Find where the given text appears and provide that cell's center as (x, y) coordinate. 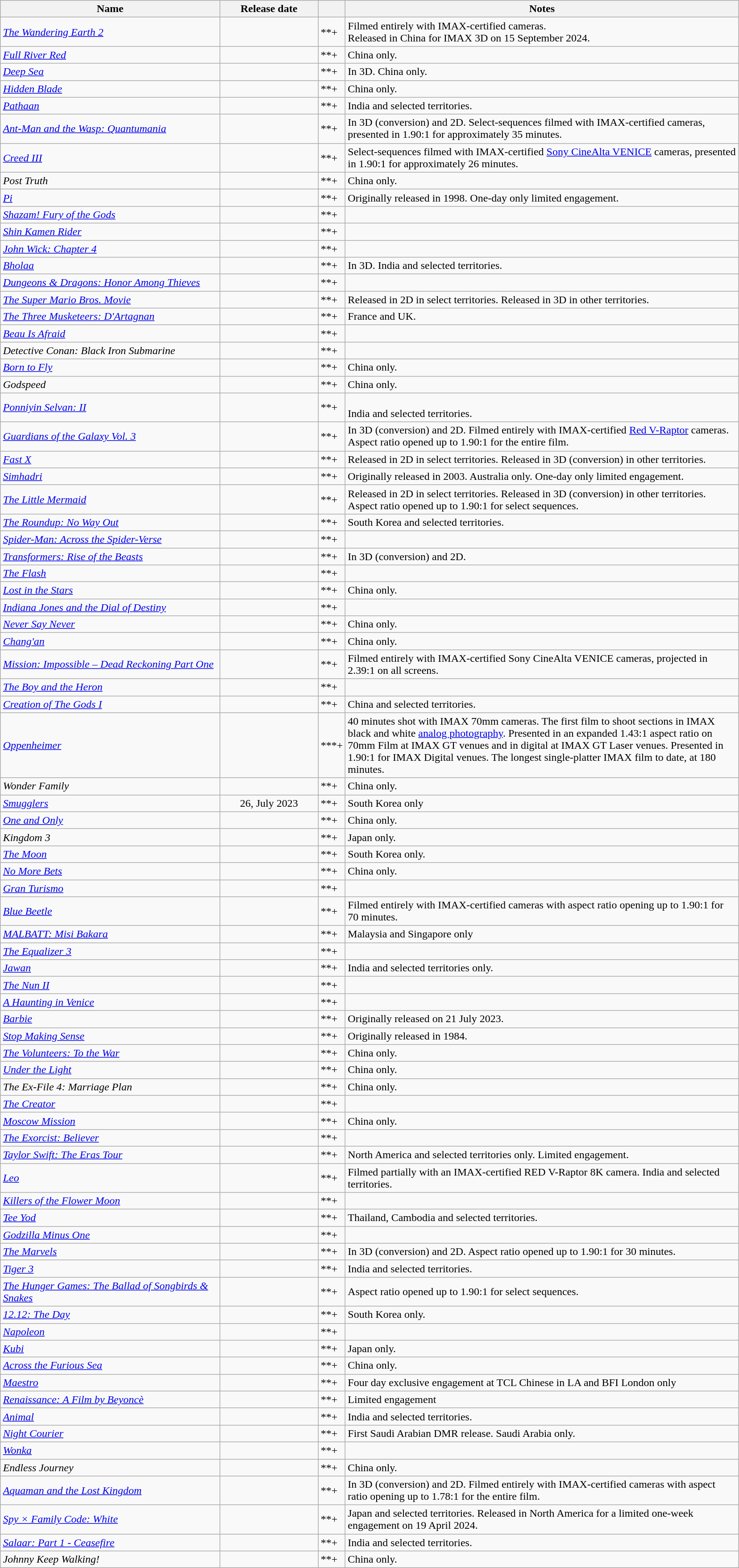
The Ex-File 4: Marriage Plan (110, 1087)
Four day exclusive engagement at TCL Chinese in LA and BFI London only (542, 1382)
The Boy and the Heron (110, 687)
Godspeed (110, 384)
Aquaman and the Lost Kingdom (110, 1490)
No More Bets (110, 871)
In 3D (conversion) and 2D. Aspect ratio opened up to 1.90:1 for 30 minutes. (542, 1252)
Tee Yod (110, 1218)
First Saudi Arabian DMR release. Saudi Arabia only. (542, 1433)
Johnny Keep Walking! (110, 1560)
Spider-Man: Across the Spider-Verse (110, 539)
The Hunger Games: The Ballad of Songbirds & Snakes (110, 1292)
Select-sequences filmed with IMAX-certified Sony CineAlta VENICE cameras, presented in 1.90:1 for approximately 26 minutes. (542, 158)
Creation of The Gods I (110, 704)
Malaysia and Singapore only (542, 934)
Creed III (110, 158)
Detective Conan: Black Iron Submarine (110, 351)
Maestro (110, 1382)
The Creator (110, 1104)
China and selected territories. (542, 704)
Notes (542, 9)
Ponniyin Selvan: II (110, 408)
26, July 2023 (269, 803)
In 3D (conversion) and 2D. Filmed entirely with IMAX-certified cameras with aspect ratio opening up to 1.78:1 for the entire film. (542, 1490)
Released in 2D in select territories. Released in 3D in other territories. (542, 300)
Originally released in 2003. Australia only. One-day only limited engagement. (542, 476)
The Three Musketeers: D'Artagnan (110, 317)
In 3D. China only. (542, 72)
Originally released in 1984. (542, 1036)
Transformers: Rise of the Beasts (110, 556)
Tiger 3 (110, 1269)
Napoleon (110, 1332)
Lost in the Stars (110, 590)
Never Say Never (110, 624)
Indiana Jones and the Dial of Destiny (110, 607)
Stop Making Sense (110, 1036)
Godzilla Minus One (110, 1235)
Aspect ratio opened up to 1.90:1 for select sequences. (542, 1292)
Endless Journey (110, 1468)
Filmed partially with an IMAX-certified RED V-Raptor 8K camera. India and selected territories. (542, 1177)
Renaissance: A Film by Beyoncè (110, 1399)
Born to Fly (110, 367)
Deep Sea (110, 72)
Bholaa (110, 266)
Wonka (110, 1450)
Simhadri (110, 476)
Filmed entirely with IMAX-certified Sony CineAlta VENICE cameras, projected in 2.39:1 on all screens. (542, 664)
India and selected territories only. (542, 968)
Taylor Swift: The Eras Tour (110, 1155)
Guardians of the Galaxy Vol. 3 (110, 436)
Across the Furious Sea (110, 1366)
France and UK. (542, 317)
Shazam! Fury of the Gods (110, 215)
Originally released on 21 July 2023. (542, 1019)
MALBATT: Misi Bakara (110, 934)
Beau Is Afraid (110, 334)
In 3D (conversion) and 2D. Filmed entirely with IMAX-certified Red V-Raptor cameras. Aspect ratio opened up to 1.90:1 for the entire film. (542, 436)
The Flash (110, 574)
Hidden Blade (110, 89)
Limited engagement (542, 1399)
The Exorcist: Believer (110, 1138)
Kubi (110, 1349)
***+ (332, 745)
Full River Red (110, 55)
Spy × Family Code: White (110, 1520)
Ant-Man and the Wasp: Quantumania (110, 128)
The Roundup: No Way Out (110, 522)
The Moon (110, 854)
North America and selected territories only. Limited engagement. (542, 1155)
In 3D (conversion) and 2D. Select-sequences filmed with IMAX-certified cameras, presented in 1.90:1 for approximately 35 minutes. (542, 128)
In 3D. India and selected territories. (542, 266)
The Marvels (110, 1252)
Fast X (110, 459)
Dungeons & Dragons: Honor Among Thieves (110, 283)
In 3D (conversion) and 2D. (542, 556)
Leo (110, 1177)
Barbie (110, 1019)
The Equalizer 3 (110, 951)
Japan and selected territories. Released in North America for a limited one-week engagement on 19 April 2024. (542, 1520)
Salaar: Part 1 - Ceasefire (110, 1543)
Pi (110, 198)
Chang'an (110, 641)
12.12: The Day (110, 1315)
Jawan (110, 968)
Wonder Family (110, 786)
South Korea and selected territories. (542, 522)
A Haunting in Venice (110, 1002)
Smugglers (110, 803)
Filmed entirely with IMAX-certified cameras with aspect ratio opening up to 1.90:1 for 70 minutes. (542, 912)
Kingdom 3 (110, 837)
Shin Kamen Rider (110, 231)
The Nun II (110, 985)
Released in 2D in select territories. Released in 3D (conversion) in other territories. (542, 459)
John Wick: Chapter 4 (110, 248)
Pathaan (110, 106)
The Volunteers: To the War (110, 1053)
One and Only (110, 820)
South Korea only (542, 803)
Blue Beetle (110, 912)
Released in 2D in select territories. Released in 3D (conversion) in other territories. Aspect ratio opened up to 1.90:1 for select sequences. (542, 499)
Oppenheimer (110, 745)
Filmed entirely with IMAX-certified cameras.Released in China for IMAX 3D on 15 September 2024. (542, 32)
Mission: Impossible – Dead Reckoning Part One (110, 664)
The Little Mermaid (110, 499)
Killers of the Flower Moon (110, 1201)
Gran Turismo (110, 888)
The Super Mario Bros. Movie (110, 300)
Under the Light (110, 1070)
Name (110, 9)
Release date (269, 9)
The Wandering Earth 2 (110, 32)
Thailand, Cambodia and selected territories. (542, 1218)
Moscow Mission (110, 1121)
Post Truth (110, 181)
Night Courier (110, 1433)
Originally released in 1998. One-day only limited engagement. (542, 198)
Animal (110, 1416)
